For the text-containing cell, return its midpoint in (X, Y) coordinate format. 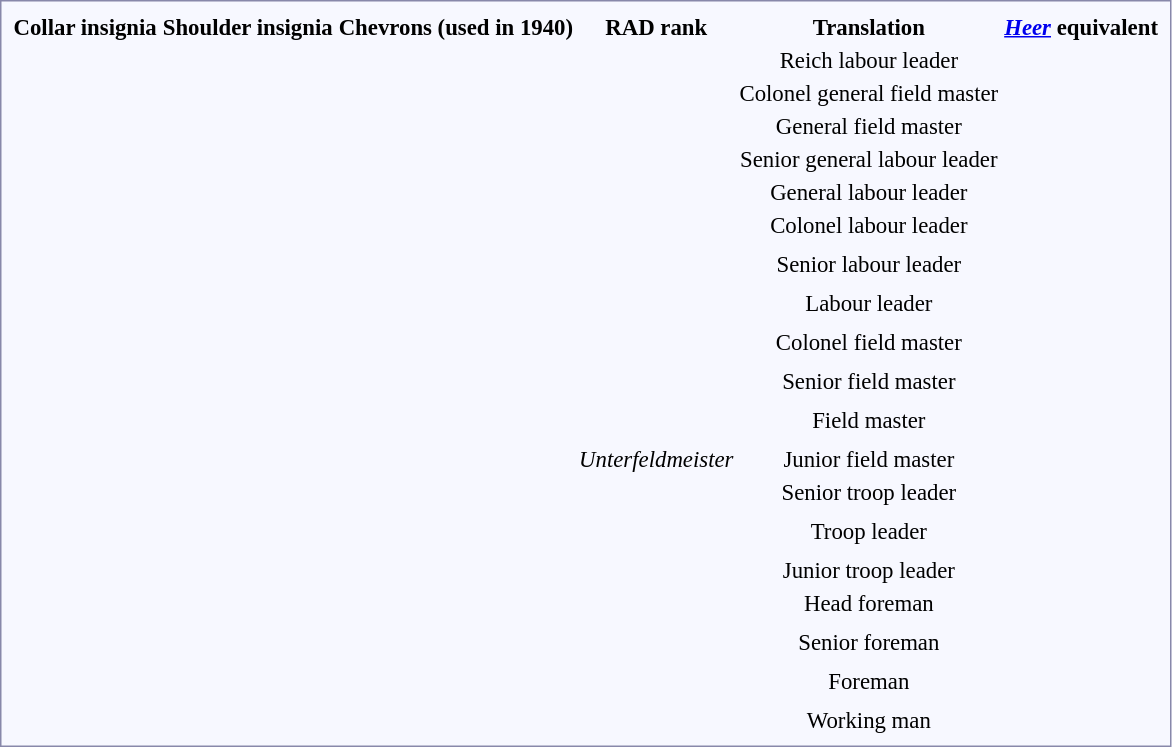
Senior troop leader (869, 492)
Colonel labour leader (869, 225)
General field master (869, 126)
Unterfeldmeister (656, 459)
Troop leader (869, 531)
General labour leader (869, 192)
Labour leader (869, 303)
Senior labour leader (869, 264)
Reich labour leader (869, 60)
Senior foreman (869, 642)
Junior field master (869, 459)
Working man (869, 720)
Colonel field master (869, 342)
Foreman (869, 681)
RAD rank (656, 27)
Field master (869, 420)
Chevrons (used in 1940) (456, 27)
Senior field master (869, 381)
Collar insignia (85, 27)
Senior general labour leader (869, 159)
Shoulder insignia (248, 27)
Junior troop leader (869, 570)
Colonel general field master (869, 93)
Heer equivalent (1082, 27)
Head foreman (869, 603)
Translation (869, 27)
